Locate the cell with the specified text and output its (X, Y) center coordinate. 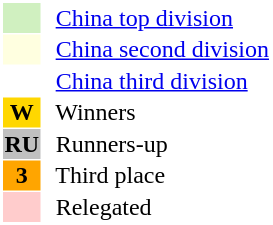
China third division (156, 81)
China second division (156, 49)
Relegated (156, 207)
Third place (156, 175)
3 (22, 175)
China top division (156, 18)
Runners-up (156, 144)
RU (22, 144)
W (22, 113)
Winners (156, 113)
